Pinpoint the cell where the given text exists, returning its (x, y) midpoint coordinate. 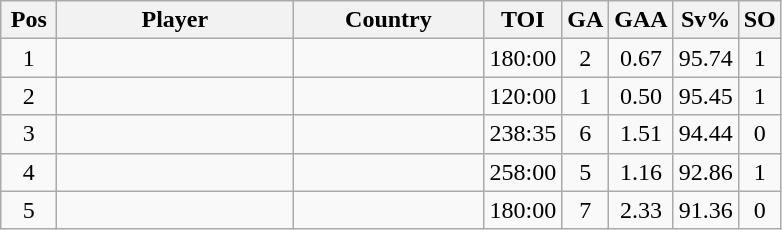
GAA (641, 20)
SO (760, 20)
Country (388, 20)
94.44 (706, 134)
Sv% (706, 20)
1.16 (641, 172)
120:00 (523, 96)
91.36 (706, 210)
TOI (523, 20)
2.33 (641, 210)
Pos (29, 20)
238:35 (523, 134)
6 (586, 134)
4 (29, 172)
95.45 (706, 96)
92.86 (706, 172)
3 (29, 134)
1.51 (641, 134)
258:00 (523, 172)
Player (175, 20)
0.50 (641, 96)
7 (586, 210)
95.74 (706, 58)
0.67 (641, 58)
GA (586, 20)
